Find where the given text appears and provide that cell's center as [x, y] coordinate. 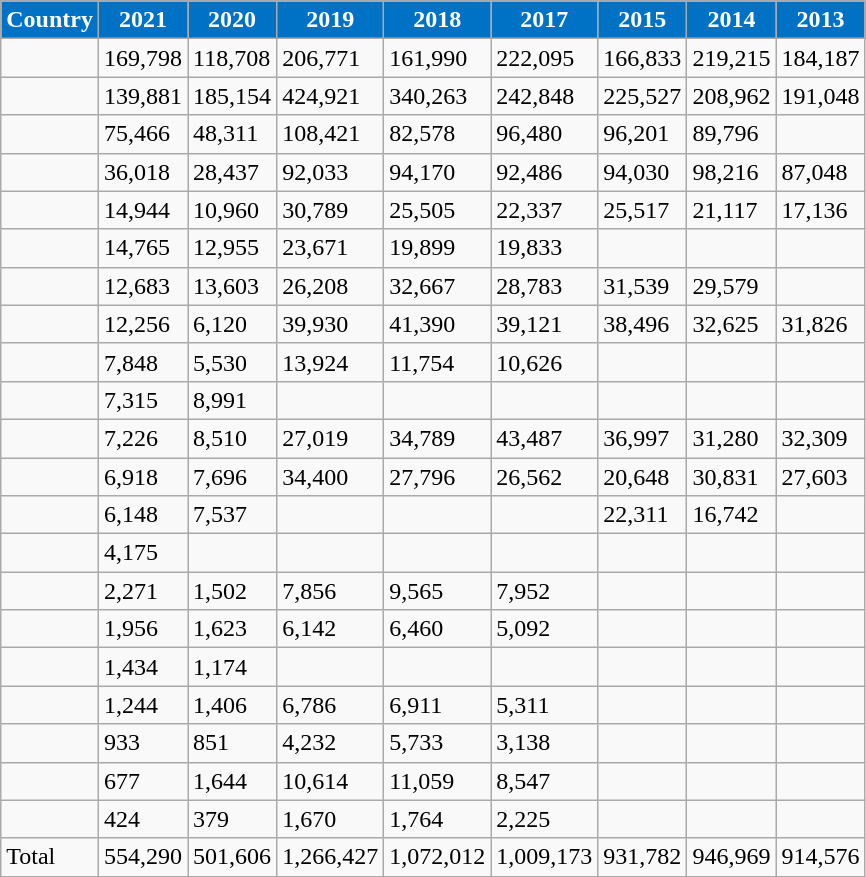
96,480 [544, 134]
2019 [330, 20]
32,309 [820, 438]
7,856 [330, 591]
11,059 [438, 781]
2020 [232, 20]
1,764 [438, 819]
2013 [820, 20]
29,579 [732, 286]
424 [142, 819]
34,789 [438, 438]
5,733 [438, 743]
7,537 [232, 515]
12,256 [142, 324]
4,232 [330, 743]
8,991 [232, 400]
7,848 [142, 362]
6,460 [438, 629]
16,742 [732, 515]
2,225 [544, 819]
26,208 [330, 286]
75,466 [142, 134]
98,216 [732, 172]
34,400 [330, 477]
219,215 [732, 58]
2015 [642, 20]
94,170 [438, 172]
7,696 [232, 477]
36,997 [642, 438]
161,990 [438, 58]
5,092 [544, 629]
6,918 [142, 477]
118,708 [232, 58]
20,648 [642, 477]
208,962 [732, 96]
17,136 [820, 210]
242,848 [544, 96]
26,562 [544, 477]
1,502 [232, 591]
31,539 [642, 286]
677 [142, 781]
19,899 [438, 248]
340,263 [438, 96]
36,018 [142, 172]
31,826 [820, 324]
92,486 [544, 172]
206,771 [330, 58]
1,434 [142, 667]
222,095 [544, 58]
92,033 [330, 172]
7,315 [142, 400]
169,798 [142, 58]
1,406 [232, 705]
2021 [142, 20]
27,019 [330, 438]
28,437 [232, 172]
2014 [732, 20]
19,833 [544, 248]
1,009,173 [544, 857]
2,271 [142, 591]
6,120 [232, 324]
89,796 [732, 134]
554,290 [142, 857]
10,626 [544, 362]
6,911 [438, 705]
48,311 [232, 134]
13,924 [330, 362]
25,505 [438, 210]
166,833 [642, 58]
39,930 [330, 324]
38,496 [642, 324]
43,487 [544, 438]
10,614 [330, 781]
Total [50, 857]
32,625 [732, 324]
30,789 [330, 210]
12,683 [142, 286]
25,517 [642, 210]
379 [232, 819]
1,623 [232, 629]
424,921 [330, 96]
41,390 [438, 324]
1,644 [232, 781]
4,175 [142, 553]
108,421 [330, 134]
914,576 [820, 857]
185,154 [232, 96]
31,280 [732, 438]
82,578 [438, 134]
2018 [438, 20]
3,138 [544, 743]
32,667 [438, 286]
8,510 [232, 438]
6,142 [330, 629]
27,603 [820, 477]
931,782 [642, 857]
6,148 [142, 515]
21,117 [732, 210]
22,337 [544, 210]
946,969 [732, 857]
1,956 [142, 629]
851 [232, 743]
14,765 [142, 248]
5,530 [232, 362]
96,201 [642, 134]
39,121 [544, 324]
139,881 [142, 96]
22,311 [642, 515]
23,671 [330, 248]
28,783 [544, 286]
2017 [544, 20]
Country [50, 20]
191,048 [820, 96]
13,603 [232, 286]
1,174 [232, 667]
225,527 [642, 96]
6,786 [330, 705]
12,955 [232, 248]
1,244 [142, 705]
94,030 [642, 172]
184,187 [820, 58]
87,048 [820, 172]
14,944 [142, 210]
7,952 [544, 591]
11,754 [438, 362]
1,670 [330, 819]
7,226 [142, 438]
501,606 [232, 857]
8,547 [544, 781]
10,960 [232, 210]
1,072,012 [438, 857]
5,311 [544, 705]
1,266,427 [330, 857]
27,796 [438, 477]
9,565 [438, 591]
933 [142, 743]
30,831 [732, 477]
